For the text-containing cell, return its midpoint in (x, y) coordinate format. 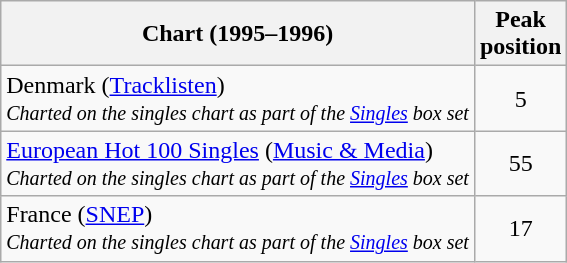
Denmark (Tracklisten)Charted on the singles chart as part of the Singles box set (238, 98)
17 (520, 228)
Chart (1995–1996) (238, 34)
European Hot 100 Singles (Music & Media)Charted on the singles chart as part of the Singles box set (238, 164)
5 (520, 98)
Peakposition (520, 34)
55 (520, 164)
France (SNEP)Charted on the singles chart as part of the Singles box set (238, 228)
